Return the [X, Y] coordinate for the center point of the cell that contains the specified text.  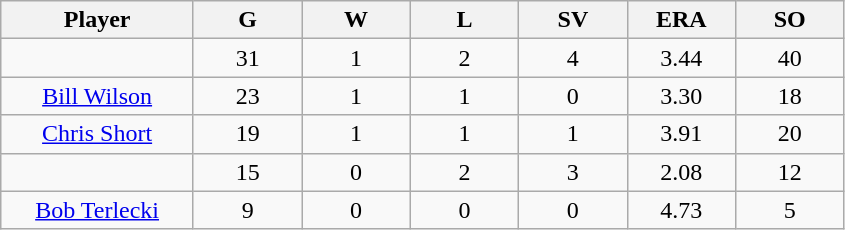
SO [789, 20]
Bill Wilson [98, 96]
4 [573, 58]
31 [247, 58]
G [247, 20]
ERA [681, 20]
23 [247, 96]
2.08 [681, 172]
9 [247, 210]
40 [789, 58]
Chris Short [98, 134]
W [356, 20]
19 [247, 134]
4.73 [681, 210]
3 [573, 172]
15 [247, 172]
L [464, 20]
Bob Terlecki [98, 210]
20 [789, 134]
5 [789, 210]
3.30 [681, 96]
3.44 [681, 58]
12 [789, 172]
3.91 [681, 134]
18 [789, 96]
Player [98, 20]
SV [573, 20]
